For the text-containing cell, return its midpoint in [X, Y] coordinate format. 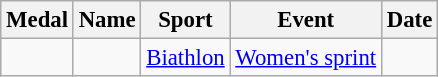
Biathlon [186, 58]
Sport [186, 20]
Event [306, 20]
Name [107, 20]
Medal [38, 20]
Women's sprint [306, 58]
Date [409, 20]
